Detect which cell encompasses the target text, then output its (x, y) center coordinate. 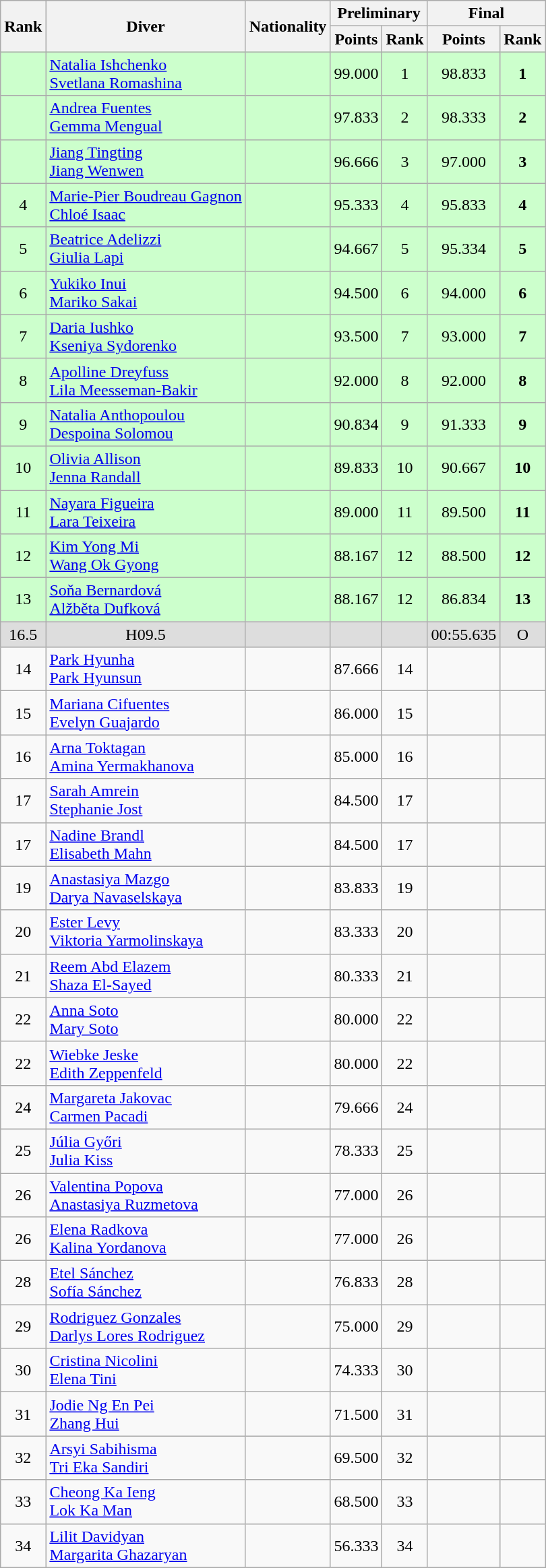
Final (487, 13)
Marie-Pier Boudreau GagnonChloé Isaac (146, 205)
94.000 (464, 292)
Natalia AnthopoulouDespoina Solomou (146, 424)
97.000 (464, 162)
98.833 (464, 74)
Kim Yong MiWang Ok Gyong (146, 556)
Jiang TingtingJiang Wenwen (146, 162)
95.833 (464, 205)
71.500 (356, 1414)
89.833 (356, 467)
Cheong Ka IengLok Ka Man (146, 1502)
93.000 (464, 337)
Etel SánchezSofía Sánchez (146, 1282)
Reem Abd ElazemShaza El-Sayed (146, 975)
Wiebke JeskeEdith Zeppenfeld (146, 1063)
Rodriguez GonzalesDarlys Lores Rodriguez (146, 1327)
Anastasiya MazgoDarya Navaselskaya (146, 888)
85.000 (356, 757)
Beatrice AdelizziGiulia Lapi (146, 249)
91.333 (464, 424)
Olivia AllisonJenna Randall (146, 467)
89.000 (356, 512)
Júlia GyőriJulia Kiss (146, 1150)
Nadine BrandlElisabeth Mahn (146, 845)
79.666 (356, 1107)
86.000 (356, 713)
Jodie Ng En PeiZhang Hui (146, 1414)
Arsyi SabihismaTri Eka Sandiri (146, 1458)
75.000 (356, 1327)
96.666 (356, 162)
Nationality (288, 26)
00:55.635 (464, 634)
68.500 (356, 1502)
94.667 (356, 249)
56.333 (356, 1545)
O (523, 634)
Arna ToktaganAmina Yermakhanova (146, 757)
90.834 (356, 424)
H09.5 (146, 634)
78.333 (356, 1150)
89.500 (464, 512)
Apolline DreyfussLila Meesseman-Bakir (146, 380)
Nayara FigueiraLara Teixeira (146, 512)
Daria IushkoKseniya Sydorenko (146, 337)
99.000 (356, 74)
97.833 (356, 117)
Sarah AmreinStephanie Jost (146, 800)
Andrea FuentesGemma Mengual (146, 117)
93.500 (356, 337)
95.334 (464, 249)
83.833 (356, 888)
Preliminary (379, 13)
Margareta JakovacCarmen Pacadi (146, 1107)
98.333 (464, 117)
Cristina NicoliniElena Tini (146, 1370)
86.834 (464, 599)
Mariana CifuentesEvelyn Guajardo (146, 713)
95.333 (356, 205)
90.667 (464, 467)
Natalia IshchenkoSvetlana Romashina (146, 74)
88.500 (464, 556)
74.333 (356, 1370)
94.500 (356, 292)
Diver (146, 26)
87.666 (356, 669)
16.5 (23, 634)
Elena RadkovaKalina Yordanova (146, 1239)
76.833 (356, 1282)
Anna SotoMary Soto (146, 1020)
83.333 (356, 932)
80.333 (356, 975)
69.500 (356, 1458)
Park HyunhaPark Hyunsun (146, 669)
Yukiko InuiMariko Sakai (146, 292)
Ester LevyViktoria Yarmolinskaya (146, 932)
Lilit DavidyanMargarita Ghazaryan (146, 1545)
Soňa BernardováAlžběta Dufková (146, 599)
Valentina PopovaAnastasiya Ruzmetova (146, 1195)
